Provide the [X, Y] coordinate of the cell's center where the given text is located.  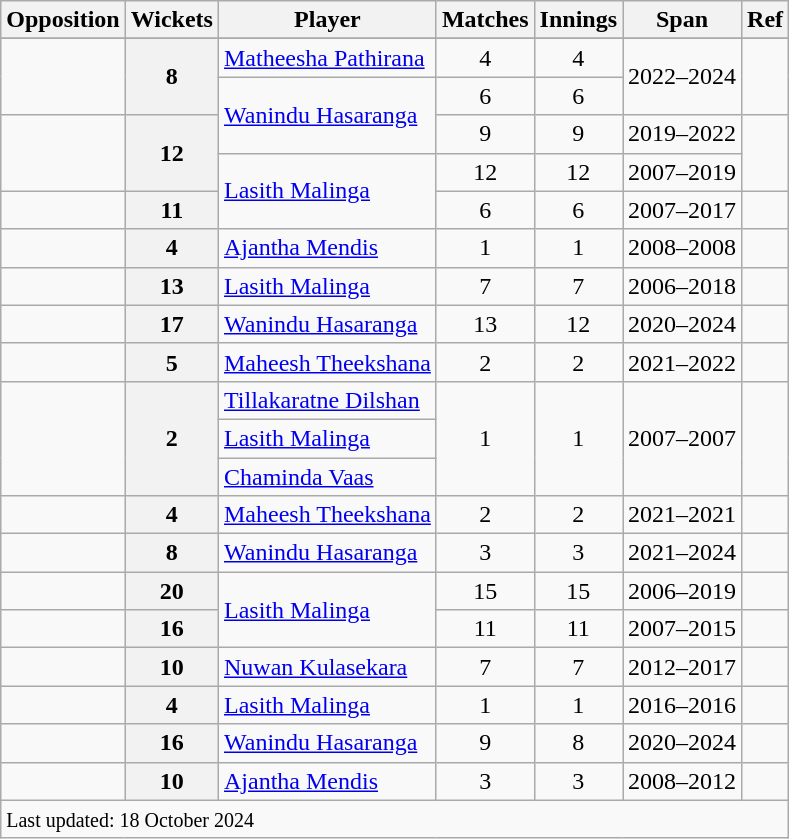
Player [327, 20]
2021–2021 [682, 515]
2021–2022 [682, 362]
2008–2012 [682, 781]
2008–2008 [682, 248]
2006–2018 [682, 286]
2012–2017 [682, 667]
20 [172, 591]
Matheesha Pathirana [327, 58]
Span [682, 20]
2007–2019 [682, 172]
Nuwan Kulasekara [327, 667]
2007–2017 [682, 210]
Tillakaratne Dilshan [327, 400]
Opposition [63, 20]
Innings [578, 20]
2007–2007 [682, 438]
2022–2024 [682, 77]
Chaminda Vaas [327, 477]
2007–2015 [682, 629]
2021–2024 [682, 553]
Matches [485, 20]
Last updated: 18 October 2024 [395, 819]
17 [172, 324]
Wickets [172, 20]
2019–2022 [682, 134]
Ref [766, 20]
5 [172, 362]
2016–2016 [682, 705]
2006–2019 [682, 591]
